Search for the cell housing the specified text and yield its (x, y) center coordinate. 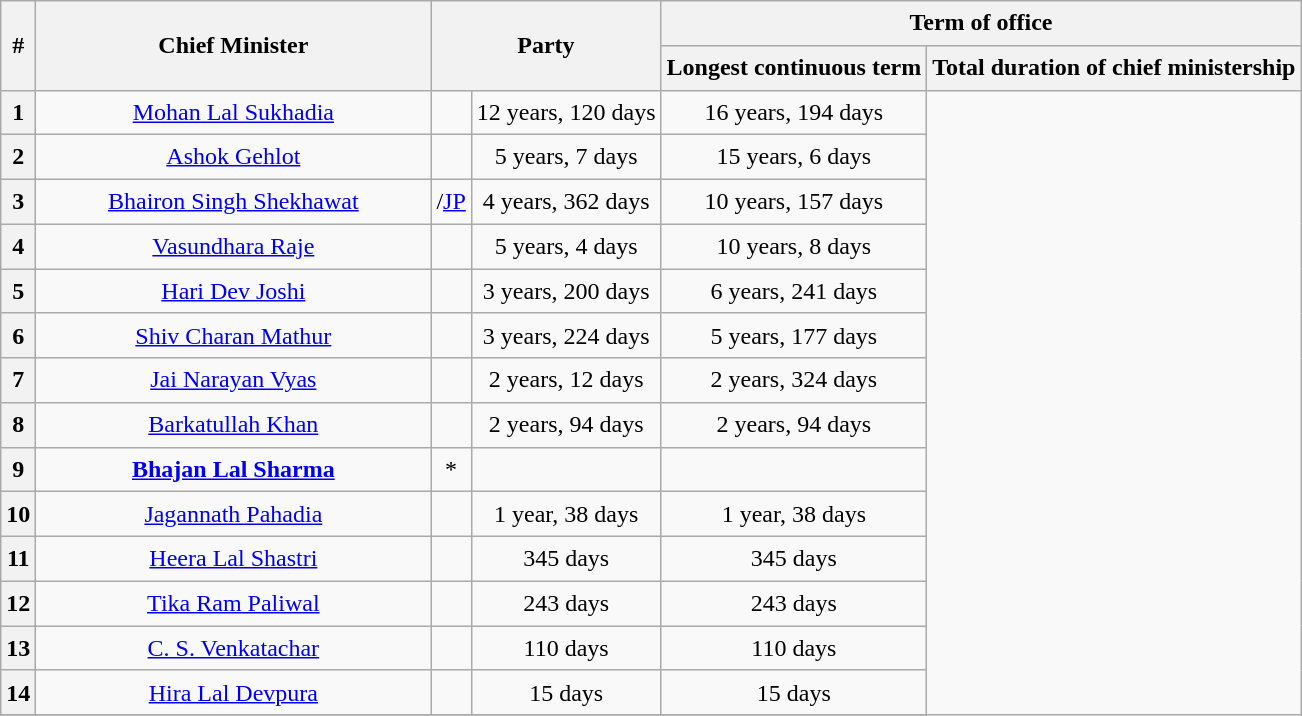
14 (18, 692)
Barkatullah Khan (234, 426)
2 years, 324 days (794, 380)
3 (18, 202)
5 (18, 292)
16 years, 194 days (794, 112)
4 years, 362 days (566, 202)
8 (18, 426)
Total duration of chief ministership (1114, 68)
12 (18, 604)
# (18, 46)
C. S. Venkatachar (234, 648)
Hira Lal Devpura (234, 692)
12 years, 120 days (566, 112)
15 years, 6 days (794, 158)
Shiv Charan Mathur (234, 336)
7 (18, 380)
Vasundhara Raje (234, 246)
* (451, 470)
Chief Minister (234, 46)
Party (546, 46)
2 years, 12 days (566, 380)
10 years, 8 days (794, 246)
Mohan Lal Sukhadia (234, 112)
6 (18, 336)
4 (18, 246)
10 (18, 514)
Term of office (981, 24)
1 (18, 112)
5 years, 177 days (794, 336)
13 (18, 648)
10 years, 157 days (794, 202)
5 years, 7 days (566, 158)
Hari Dev Joshi (234, 292)
/JP (451, 202)
6 years, 241 days (794, 292)
11 (18, 560)
Bhajan Lal Sharma (234, 470)
9 (18, 470)
Jagannath Pahadia (234, 514)
Tika Ram Paliwal (234, 604)
Ashok Gehlot (234, 158)
Heera Lal Shastri (234, 560)
3 years, 200 days (566, 292)
2 (18, 158)
3 years, 224 days (566, 336)
5 years, 4 days (566, 246)
Longest continuous term (794, 68)
Bhairon Singh Shekhawat (234, 202)
Jai Narayan Vyas (234, 380)
